Search for the cell housing the specified text and yield its [x, y] center coordinate. 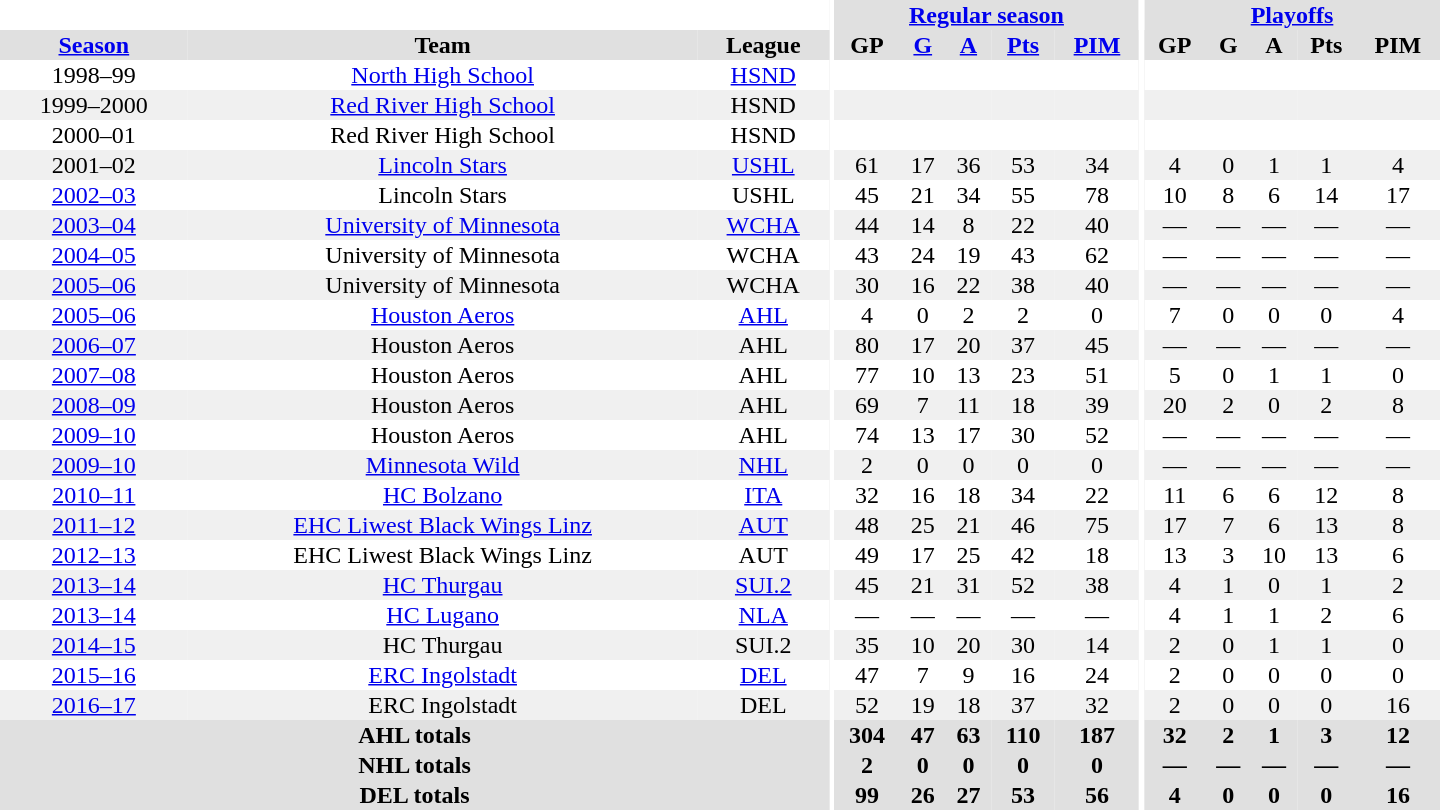
2012–13 [94, 555]
78 [1097, 195]
75 [1097, 525]
42 [1023, 555]
2007–08 [94, 375]
North High School [443, 75]
2010–11 [94, 495]
46 [1023, 525]
2002–03 [94, 195]
31 [969, 585]
27 [969, 795]
AHL totals [414, 735]
League [764, 45]
9 [969, 675]
Team [443, 45]
35 [867, 645]
2006–07 [94, 345]
63 [969, 735]
39 [1097, 405]
ITA [764, 495]
23 [1023, 375]
Minnesota Wild [443, 465]
61 [867, 165]
48 [867, 525]
77 [867, 375]
1999–2000 [94, 105]
Regular season [986, 15]
51 [1097, 375]
80 [867, 345]
NHL [764, 465]
49 [867, 555]
36 [969, 165]
74 [867, 435]
56 [1097, 795]
2011–12 [94, 525]
2008–09 [94, 405]
2014–15 [94, 645]
110 [1023, 735]
99 [867, 795]
2016–17 [94, 705]
69 [867, 405]
2015–16 [94, 675]
187 [1097, 735]
2004–05 [94, 255]
Season [94, 45]
Playoffs [1292, 15]
26 [923, 795]
HC Bolzano [443, 495]
2000–01 [94, 135]
62 [1097, 255]
44 [867, 225]
HC Lugano [443, 615]
1998–99 [94, 75]
304 [867, 735]
5 [1174, 375]
55 [1023, 195]
NHL totals [414, 765]
NLA [764, 615]
DEL totals [414, 795]
2003–04 [94, 225]
2001–02 [94, 165]
